Pinpoint the cell where the given text exists, returning its (X, Y) midpoint coordinate. 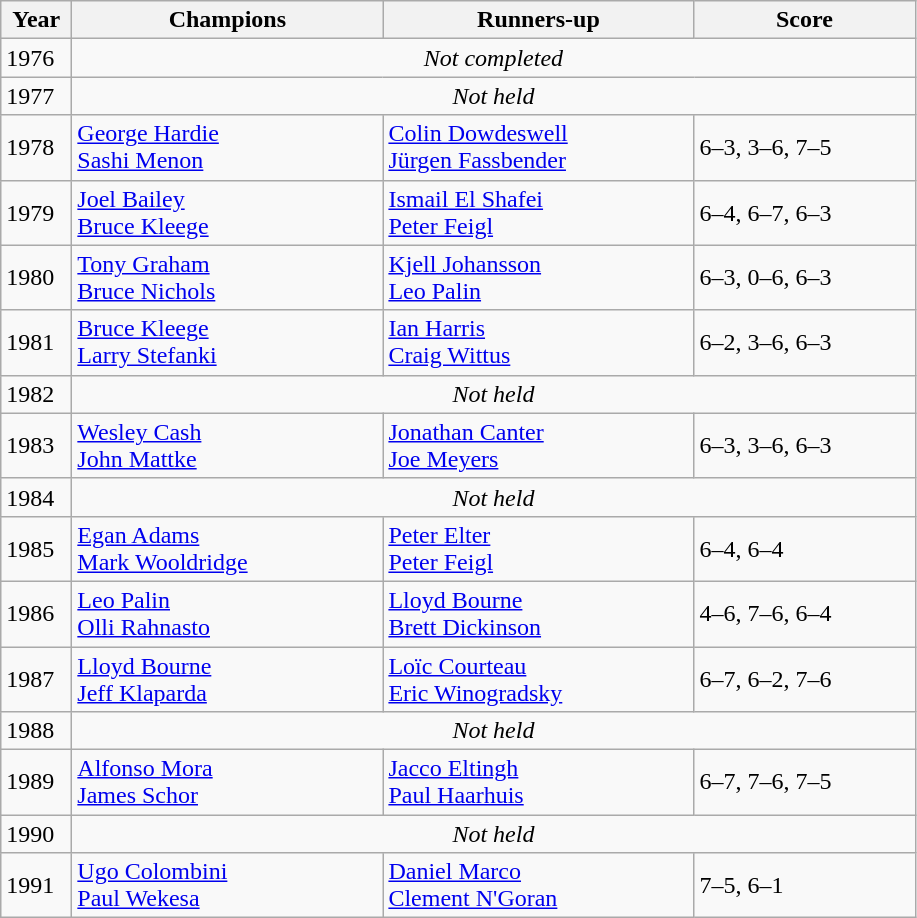
6–3, 3–6, 7–5 (804, 148)
Leo Palin Olli Rahnasto (228, 614)
Ian Harris Craig Wittus (538, 342)
Jonathan Canter Joe Meyers (538, 446)
1987 (36, 678)
1988 (36, 731)
Daniel Marco Clement N'Goran (538, 886)
6–7, 7–6, 7–5 (804, 782)
6–7, 6–2, 7–6 (804, 678)
Kjell Johansson Leo Palin (538, 278)
Colin Dowdeswell Jürgen Fassbender (538, 148)
1983 (36, 446)
Lloyd Bourne Brett Dickinson (538, 614)
1980 (36, 278)
6–4, 6–7, 6–3 (804, 212)
7–5, 6–1 (804, 886)
Egan Adams Mark Wooldridge (228, 548)
Loïc Courteau Eric Winogradsky (538, 678)
4–6, 7–6, 6–4 (804, 614)
1989 (36, 782)
Score (804, 20)
Runners-up (538, 20)
1991 (36, 886)
George Hardie Sashi Menon (228, 148)
1981 (36, 342)
6–3, 3–6, 6–3 (804, 446)
Champions (228, 20)
Peter Elter Peter Feigl (538, 548)
1984 (36, 497)
1976 (36, 58)
6–4, 6–4 (804, 548)
Ismail El Shafei Peter Feigl (538, 212)
1986 (36, 614)
1985 (36, 548)
1977 (36, 96)
6–3, 0–6, 6–3 (804, 278)
1982 (36, 394)
Joel Bailey Bruce Kleege (228, 212)
Tony Graham Bruce Nichols (228, 278)
Bruce Kleege Larry Stefanki (228, 342)
1990 (36, 834)
Year (36, 20)
Lloyd Bourne Jeff Klaparda (228, 678)
Wesley Cash John Mattke (228, 446)
Ugo Colombini Paul Wekesa (228, 886)
6–2, 3–6, 6–3 (804, 342)
Not completed (494, 58)
1979 (36, 212)
Jacco Eltingh Paul Haarhuis (538, 782)
Alfonso Mora James Schor (228, 782)
1978 (36, 148)
